Find where the given text appears and provide that cell's center as (X, Y) coordinate. 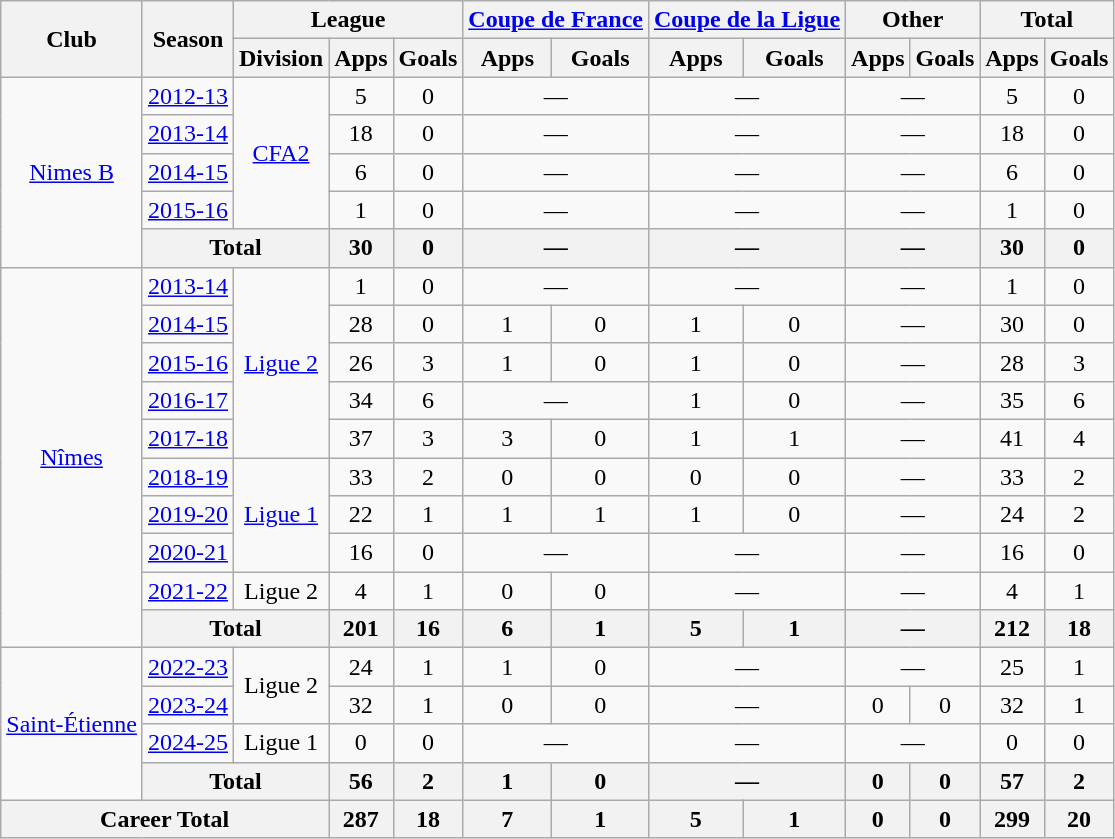
Club (72, 39)
212 (1012, 629)
56 (361, 781)
Coupe de France (556, 20)
201 (361, 629)
Nimes B (72, 172)
Season (188, 39)
2024-25 (188, 743)
2022-23 (188, 667)
20 (1079, 819)
35 (1012, 400)
41 (1012, 438)
Saint-Étienne (72, 724)
25 (1012, 667)
Nîmes (72, 458)
2021-22 (188, 591)
299 (1012, 819)
287 (361, 819)
34 (361, 400)
Division (282, 58)
League (348, 20)
2018-19 (188, 477)
Career Total (165, 819)
2017-18 (188, 438)
22 (361, 515)
2012-13 (188, 96)
CFA2 (282, 153)
7 (508, 819)
Other (913, 20)
57 (1012, 781)
2020-21 (188, 553)
37 (361, 438)
2023-24 (188, 705)
Coupe de la Ligue (746, 20)
26 (361, 362)
2019-20 (188, 515)
2016-17 (188, 400)
